Identify which cell holds the provided text, then report its (x, y) central coordinate. 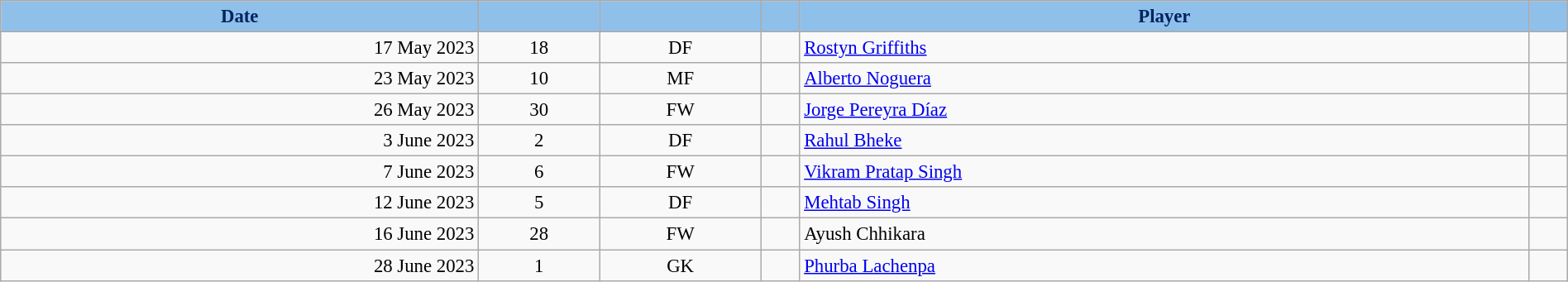
28 June 2023 (240, 265)
12 June 2023 (240, 203)
Phurba Lachenpa (1164, 265)
18 (539, 48)
1 (539, 265)
26 May 2023 (240, 110)
Alberto Noguera (1164, 79)
30 (539, 110)
Vikram Pratap Singh (1164, 172)
7 June 2023 (240, 172)
3 June 2023 (240, 141)
17 May 2023 (240, 48)
16 June 2023 (240, 234)
Player (1164, 17)
5 (539, 203)
GK (681, 265)
Mehtab Singh (1164, 203)
28 (539, 234)
MF (681, 79)
6 (539, 172)
Rahul Bheke (1164, 141)
23 May 2023 (240, 79)
2 (539, 141)
Rostyn Griffiths (1164, 48)
Jorge Pereyra Díaz (1164, 110)
Ayush Chhikara (1164, 234)
Date (240, 17)
10 (539, 79)
